Extract the (X, Y) coordinate from the center of the cell holding the provided text.  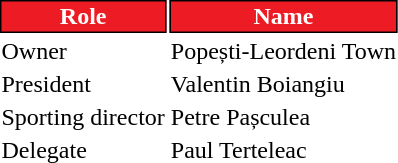
Role (83, 16)
Petre Pașculea (283, 117)
Name (283, 16)
Owner (83, 51)
Sporting director (83, 117)
Popești-Leordeni Town (283, 51)
Valentin Boiangiu (283, 84)
President (83, 84)
